Pinpoint the cell where the given text exists, returning its [x, y] midpoint coordinate. 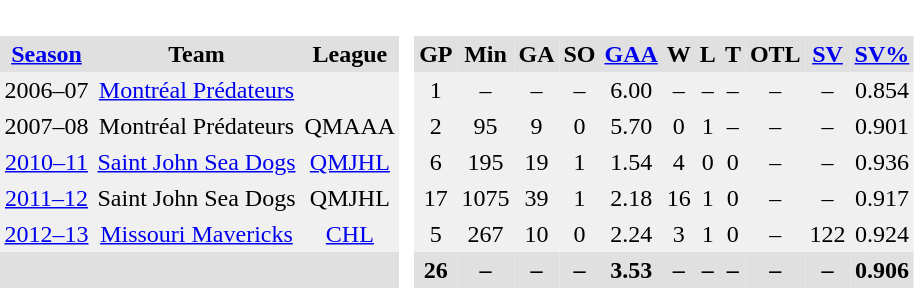
W [678, 54]
267 [486, 234]
CHL [350, 234]
SV [828, 54]
5.70 [631, 126]
T [732, 54]
1.54 [631, 162]
0.917 [882, 198]
2 [436, 126]
SV% [882, 54]
3 [678, 234]
QMAAA [350, 126]
0.924 [882, 234]
2.18 [631, 198]
OTL [775, 54]
2012–13 [46, 234]
GAA [631, 54]
26 [436, 270]
6.00 [631, 90]
2011–12 [46, 198]
9 [536, 126]
Missouri Mavericks [196, 234]
Min [486, 54]
0.906 [882, 270]
5 [436, 234]
GA [536, 54]
122 [828, 234]
39 [536, 198]
1075 [486, 198]
3.53 [631, 270]
0.901 [882, 126]
SO [580, 54]
6 [436, 162]
2.24 [631, 234]
16 [678, 198]
GP [436, 54]
Season [46, 54]
2006–07 [46, 90]
4 [678, 162]
2010–11 [46, 162]
2007–08 [46, 126]
95 [486, 126]
L [708, 54]
0.854 [882, 90]
0.936 [882, 162]
17 [436, 198]
195 [486, 162]
10 [536, 234]
League [350, 54]
19 [536, 162]
Team [196, 54]
